Determine the (X, Y) coordinate at the center of the cell enclosing the given text.  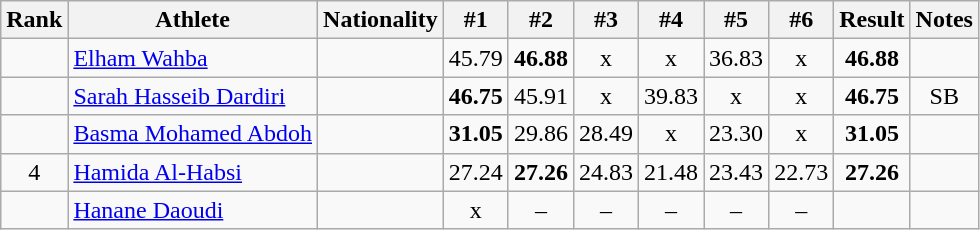
Nationality (381, 20)
Rank (34, 20)
39.83 (670, 96)
23.43 (736, 172)
Elham Wahba (193, 58)
SB (944, 96)
#2 (540, 20)
Result (872, 20)
45.79 (476, 58)
28.49 (606, 134)
Basma Mohamed Abdoh (193, 134)
#3 (606, 20)
Hamida Al-Habsi (193, 172)
#4 (670, 20)
36.83 (736, 58)
45.91 (540, 96)
23.30 (736, 134)
Hanane Daoudi (193, 210)
27.24 (476, 172)
Sarah Hasseib Dardiri (193, 96)
24.83 (606, 172)
Notes (944, 20)
4 (34, 172)
21.48 (670, 172)
29.86 (540, 134)
#6 (802, 20)
22.73 (802, 172)
#5 (736, 20)
Athlete (193, 20)
#1 (476, 20)
